Return [X, Y] of the center of cell containing provided text 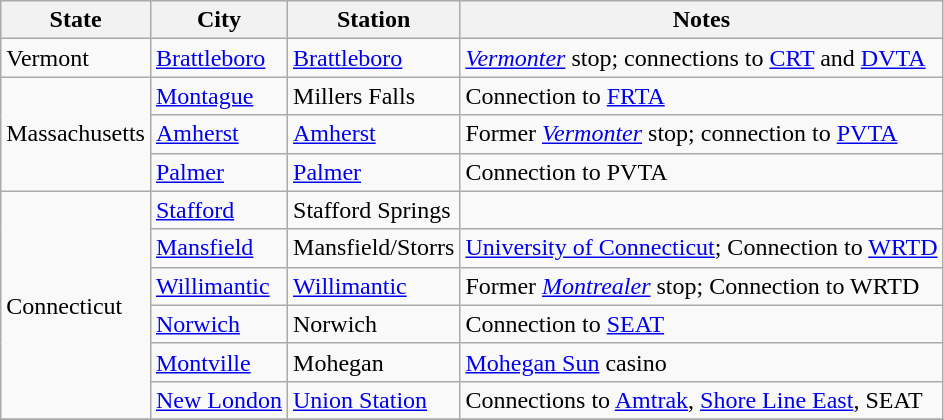
Millers Falls [374, 96]
Connection to PVTA [702, 172]
Connecticut [76, 305]
Montague [218, 96]
University of Connecticut; Connection to WRTD [702, 248]
New London [218, 400]
Stafford Springs [374, 210]
Connection to FRTA [702, 96]
Connection to SEAT [702, 324]
Mohegan [374, 362]
Former Vermonter stop; connection to PVTA [702, 134]
Montville [218, 362]
Mansfield/Storrs [374, 248]
Union Station [374, 400]
Connections to Amtrak, Shore Line East, SEAT [702, 400]
Mohegan Sun casino [702, 362]
Notes [702, 20]
Massachusetts [76, 134]
Former Montrealer stop; Connection to WRTD [702, 286]
City [218, 20]
Vermonter stop; connections to CRT and DVTA [702, 58]
Stafford [218, 210]
State [76, 20]
Vermont [76, 58]
Mansfield [218, 248]
Station [374, 20]
